From the cell containing the given text, extract its center point as [X, Y] coordinate. 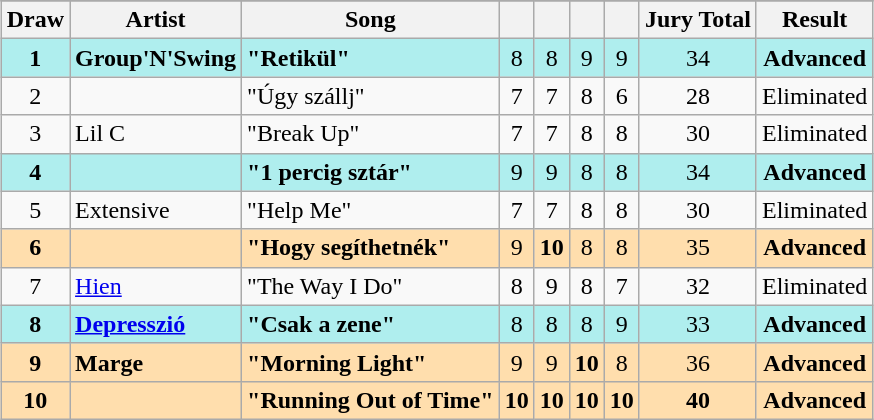
Marge [156, 362]
"Hogy segíthetnék" [371, 248]
40 [698, 400]
33 [698, 324]
"1 percig sztár" [371, 172]
"Úgy szállj" [371, 96]
Result [814, 20]
"The Way I Do" [371, 286]
2 [35, 96]
5 [35, 210]
Hien [156, 286]
Song [371, 20]
28 [698, 96]
"Morning Light" [371, 362]
36 [698, 362]
Depresszió [156, 324]
Draw [35, 20]
"Break Up" [371, 134]
Extensive [156, 210]
"Csak a zene" [371, 324]
Artist [156, 20]
"Running Out of Time" [371, 400]
4 [35, 172]
Jury Total [698, 20]
"Help Me" [371, 210]
1 [35, 58]
Lil C [156, 134]
35 [698, 248]
32 [698, 286]
Group'N'Swing [156, 58]
3 [35, 134]
"Retikül" [371, 58]
